Return the (X, Y) coordinate for the center point of the cell that contains the specified text.  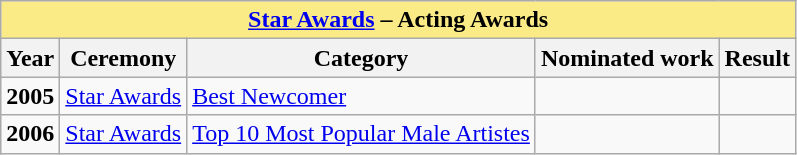
Star Awards – Acting Awards (398, 20)
2005 (30, 96)
Nominated work (627, 58)
Top 10 Most Popular Male Artistes (362, 134)
Year (30, 58)
Result (757, 58)
Best Newcomer (362, 96)
Category (362, 58)
Ceremony (124, 58)
2006 (30, 134)
